Provide the [X, Y] coordinate of the cell's center where the given text is located.  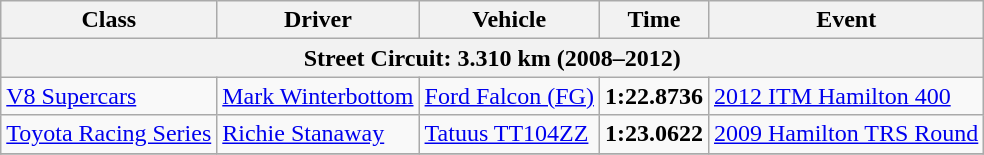
Time [654, 20]
Mark Winterbottom [318, 96]
Street Circuit: 3.310 km (2008–2012) [492, 58]
Toyota Racing Series [109, 134]
1:23.0622 [654, 134]
Event [846, 20]
Driver [318, 20]
Vehicle [509, 20]
2009 Hamilton TRS Round [846, 134]
2012 ITM Hamilton 400 [846, 96]
Tatuus TT104ZZ [509, 134]
Ford Falcon (FG) [509, 96]
Richie Stanaway [318, 134]
Class [109, 20]
V8 Supercars [109, 96]
1:22.8736 [654, 96]
